Return the (X, Y) coordinate for the center point of the cell that contains the specified text.  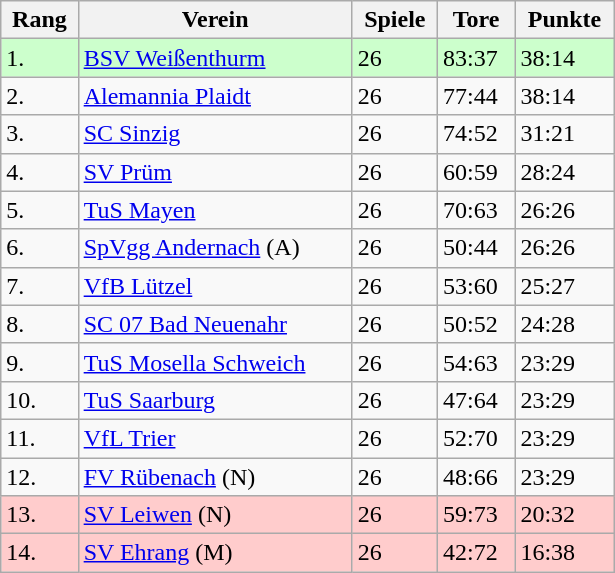
3. (40, 134)
42:72 (476, 553)
7. (40, 286)
FV Rübenach (N) (215, 477)
10. (40, 400)
TuS Mosella Schweich (215, 362)
SC Sinzig (215, 134)
Rang (40, 20)
Punkte (564, 20)
VfB Lützel (215, 286)
Spiele (394, 20)
9. (40, 362)
4. (40, 172)
Alemannia Plaidt (215, 96)
SV Ehrang (M) (215, 553)
77:44 (476, 96)
59:73 (476, 515)
VfL Trier (215, 438)
83:37 (476, 58)
2. (40, 96)
TuS Mayen (215, 210)
52:70 (476, 438)
60:59 (476, 172)
12. (40, 477)
48:66 (476, 477)
31:21 (564, 134)
47:64 (476, 400)
SC 07 Bad Neuenahr (215, 324)
74:52 (476, 134)
53:60 (476, 286)
28:24 (564, 172)
16:38 (564, 553)
8. (40, 324)
13. (40, 515)
54:63 (476, 362)
TuS Saarburg (215, 400)
14. (40, 553)
SV Leiwen (N) (215, 515)
24:28 (564, 324)
SV Prüm (215, 172)
50:52 (476, 324)
25:27 (564, 286)
5. (40, 210)
11. (40, 438)
1. (40, 58)
20:32 (564, 515)
50:44 (476, 248)
SpVgg Andernach (A) (215, 248)
6. (40, 248)
BSV Weißenthurm (215, 58)
70:63 (476, 210)
Tore (476, 20)
Verein (215, 20)
